Return the [X, Y] coordinate for the center point of the cell that contains the specified text.  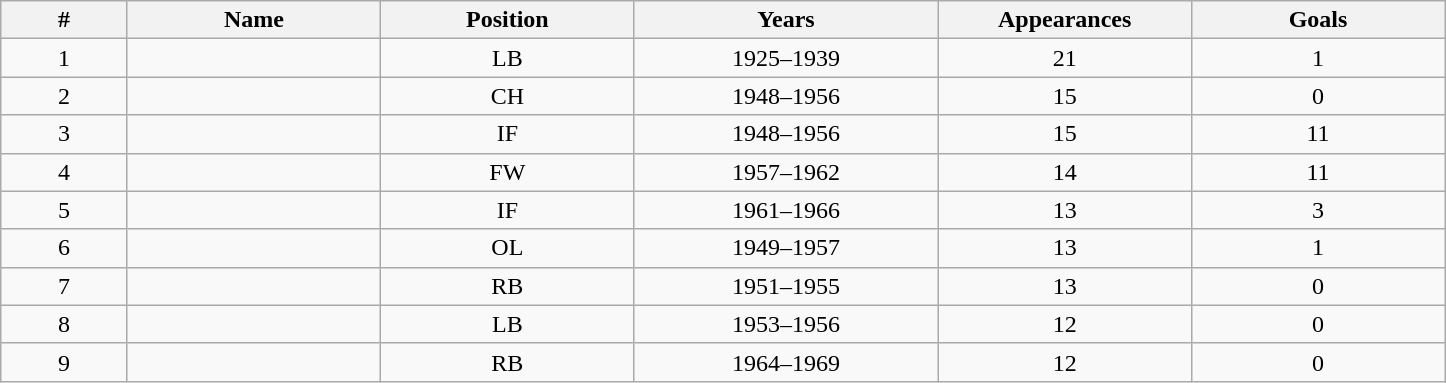
4 [64, 172]
CH [508, 96]
9 [64, 362]
# [64, 20]
Years [786, 20]
2 [64, 96]
FW [508, 172]
14 [1064, 172]
1957–1962 [786, 172]
5 [64, 210]
Goals [1318, 20]
1925–1939 [786, 58]
6 [64, 248]
1949–1957 [786, 248]
8 [64, 324]
Position [508, 20]
Name [254, 20]
1953–1956 [786, 324]
1951–1955 [786, 286]
1961–1966 [786, 210]
21 [1064, 58]
OL [508, 248]
1964–1969 [786, 362]
7 [64, 286]
Appearances [1064, 20]
